Detect which cell encompasses the target text, then output its [X, Y] center coordinate. 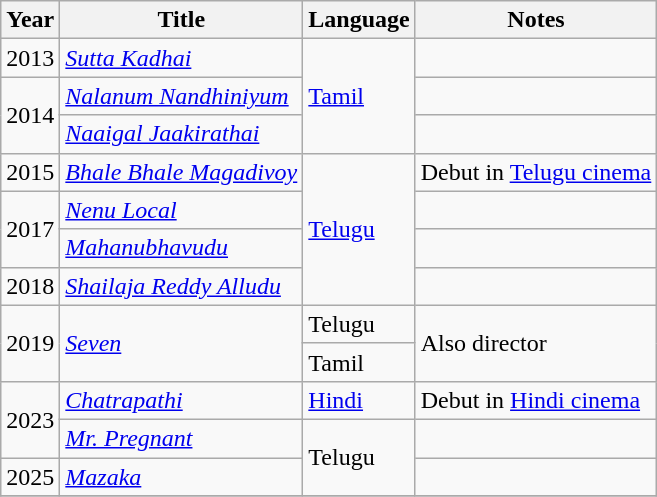
2013 [30, 58]
Mahanubhavudu [182, 248]
Sutta Kadhai [182, 58]
Debut in Telugu cinema [536, 172]
2014 [30, 115]
2023 [30, 419]
Also director [536, 343]
Shailaja Reddy Alludu [182, 286]
Mazaka [182, 477]
2018 [30, 286]
Mr. Pregnant [182, 438]
Nalanum Nandhiniyum [182, 96]
2025 [30, 477]
Notes [536, 20]
Chatrapathi [182, 400]
Bhale Bhale Magadivoy [182, 172]
Nenu Local [182, 210]
Seven [182, 343]
Language [359, 20]
Year [30, 20]
2015 [30, 172]
2017 [30, 229]
Hindi [359, 400]
Naaigal Jaakirathai [182, 134]
Title [182, 20]
Debut in Hindi cinema [536, 400]
2019 [30, 343]
